Return (x, y) of the center of cell containing provided text 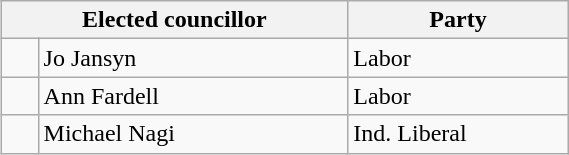
Ann Fardell (193, 96)
Jo Jansyn (193, 58)
Ind. Liberal (458, 134)
Michael Nagi (193, 134)
Party (458, 20)
Elected councillor (174, 20)
